Determine the (X, Y) coordinate at the center of the cell enclosing the given text.  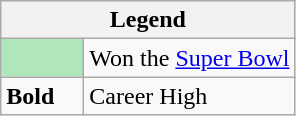
Bold (42, 96)
Career High (190, 96)
Legend (148, 20)
Won the Super Bowl (190, 58)
